For the text-containing cell, return its midpoint in (x, y) coordinate format. 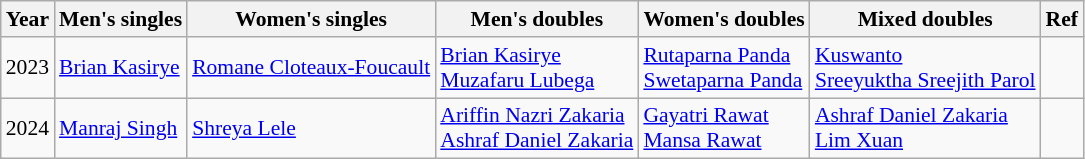
Women's singles (311, 19)
Gayatri Rawat Mansa Rawat (724, 128)
Ariffin Nazri Zakaria Ashraf Daniel Zakaria (536, 128)
2024 (28, 128)
Ashraf Daniel Zakaria Lim Xuan (926, 128)
Ref (1062, 19)
Kuswanto Sreeyuktha Sreejith Parol (926, 68)
Manraj Singh (120, 128)
Mixed doubles (926, 19)
Year (28, 19)
2023 (28, 68)
Rutaparna Panda Swetaparna Panda (724, 68)
Women's doubles (724, 19)
Brian Kasirye Muzafaru Lubega (536, 68)
Men's doubles (536, 19)
Shreya Lele (311, 128)
Brian Kasirye (120, 68)
Men's singles (120, 19)
Romane Cloteaux-Foucault (311, 68)
